Return [x, y] of the center of cell containing provided text 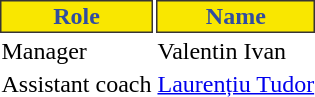
Manager [76, 51]
Role [76, 16]
